From the cell containing the given text, extract its center point as [X, Y] coordinate. 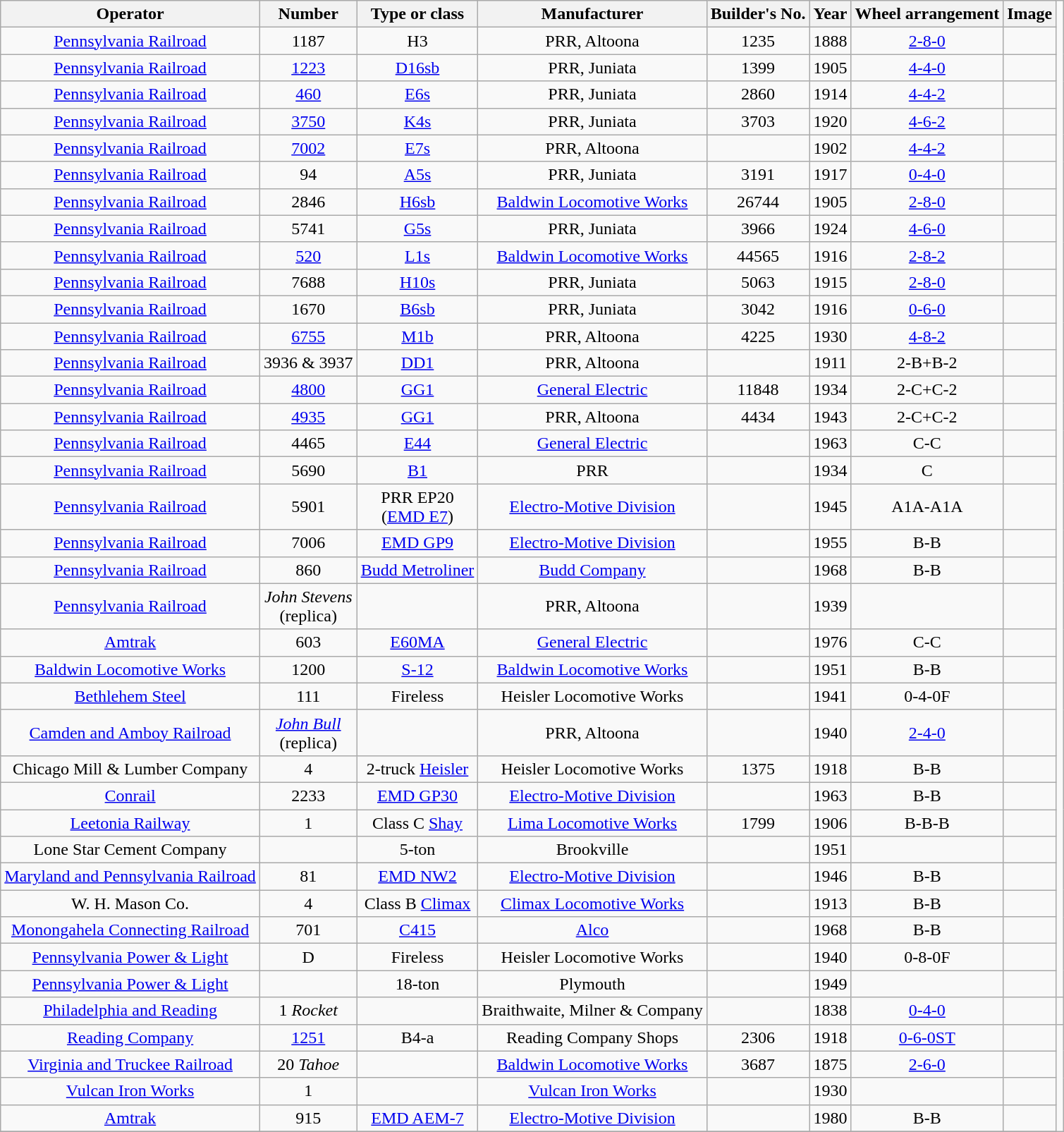
4-8-2 [927, 336]
H10s [417, 282]
1 Rocket [308, 1011]
0-6-0 [927, 309]
2-4-0 [927, 732]
3750 [308, 121]
1187 [308, 41]
860 [308, 570]
0-8-0F [927, 957]
EMD GP30 [417, 796]
3966 [758, 229]
Plymouth [592, 984]
4225 [758, 336]
Reading Company Shops [592, 1037]
2846 [308, 202]
603 [308, 643]
5063 [758, 282]
1223 [308, 68]
D16sb [417, 68]
7006 [308, 543]
4-6-2 [927, 121]
4935 [308, 417]
3936 & 3937 [308, 363]
E60MA [417, 643]
Budd Metroliner [417, 570]
1980 [831, 1118]
2-B+B-2 [927, 363]
Manufacturer [592, 14]
H3 [417, 41]
2233 [308, 796]
1838 [831, 1011]
PRR EP20(EMD E7) [417, 506]
1670 [308, 309]
Braithwaite, Milner & Company [592, 1011]
EMD AEM-7 [417, 1118]
1945 [831, 506]
5901 [308, 506]
1913 [831, 903]
Chicago Mill & Lumber Company [130, 769]
460 [308, 95]
1888 [831, 41]
1906 [831, 823]
John Stevens(replica) [308, 607]
Lone Star Cement Company [130, 850]
4-6-0 [927, 229]
520 [308, 255]
4465 [308, 444]
2-6-0 [927, 1064]
PRR [592, 470]
2-truck Heisler [417, 769]
111 [308, 696]
Budd Company [592, 570]
M1b [417, 336]
1799 [758, 823]
44565 [758, 255]
K4s [417, 121]
1920 [831, 121]
B4-a [417, 1037]
1914 [831, 95]
1399 [758, 68]
Brookville [592, 850]
0-6-0ST [927, 1037]
Leetonia Railway [130, 823]
1902 [831, 148]
D [308, 957]
E44 [417, 444]
Camden and Amboy Railroad [130, 732]
1955 [831, 543]
A5s [417, 175]
Builder's No. [758, 14]
6755 [308, 336]
Operator [130, 14]
Reading Company [130, 1037]
1235 [758, 41]
1949 [831, 984]
2860 [758, 95]
1200 [308, 669]
4-4-0 [927, 68]
L1s [417, 255]
Monongahela Connecting Railroad [130, 930]
18-ton [417, 984]
2-8-2 [927, 255]
81 [308, 877]
Lima Locomotive Works [592, 823]
1375 [758, 769]
A1A-A1A [927, 506]
1946 [831, 877]
7688 [308, 282]
2306 [758, 1037]
B6sb [417, 309]
4434 [758, 417]
5-ton [417, 850]
Type or class [417, 14]
Class C Shay [417, 823]
3687 [758, 1064]
DD1 [417, 363]
Image [1029, 14]
Bethlehem Steel [130, 696]
11848 [758, 390]
4800 [308, 390]
5741 [308, 229]
3042 [758, 309]
1941 [831, 696]
H6sb [417, 202]
1915 [831, 282]
Alco [592, 930]
Climax Locomotive Works [592, 903]
3703 [758, 121]
E6s [417, 95]
B1 [417, 470]
3191 [758, 175]
1976 [831, 643]
Number [308, 14]
1875 [831, 1064]
26744 [758, 202]
Conrail [130, 796]
E7s [417, 148]
Maryland and Pennsylvania Railroad [130, 877]
S-12 [417, 669]
G5s [417, 229]
94 [308, 175]
C [927, 470]
W. H. Mason Co. [130, 903]
0-4-0F [927, 696]
Virginia and Truckee Railroad [130, 1064]
C415 [417, 930]
1251 [308, 1037]
Wheel arrangement [927, 14]
B-B-B [927, 823]
1939 [831, 607]
John Bull(replica) [308, 732]
20 Tahoe [308, 1064]
7002 [308, 148]
701 [308, 930]
Class B Climax [417, 903]
Philadelphia and Reading [130, 1011]
1924 [831, 229]
915 [308, 1118]
EMD GP9 [417, 543]
1911 [831, 363]
1943 [831, 417]
1917 [831, 175]
5690 [308, 470]
EMD NW2 [417, 877]
Year [831, 14]
